Pinpoint the cell where the given text exists, returning its [X, Y] midpoint coordinate. 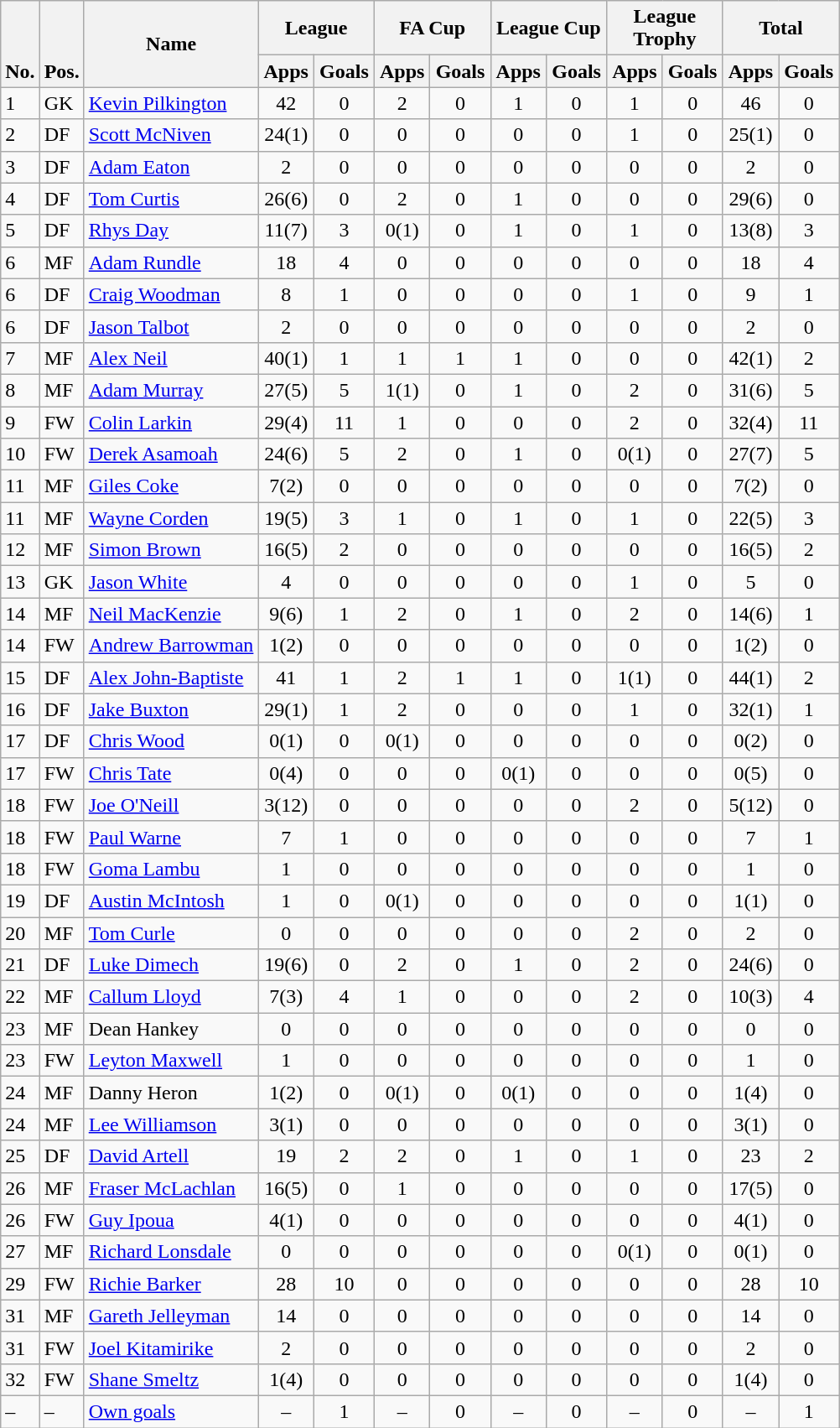
Richie Barker [171, 1284]
Alex John-Baptiste [171, 678]
22(5) [751, 518]
16 [20, 709]
13(8) [751, 231]
Jason Talbot [171, 326]
27 [20, 1252]
12 [20, 550]
Alex Neil [171, 358]
Rhys Day [171, 231]
Callum Lloyd [171, 997]
Luke Dimech [171, 965]
Leyton Maxwell [171, 1061]
41 [287, 678]
Chris Tate [171, 773]
Wayne Corden [171, 518]
0(2) [751, 741]
Scott McNiven [171, 135]
Simon Brown [171, 550]
League [317, 29]
Colin Larkin [171, 422]
25(1) [751, 135]
Tom Curtis [171, 199]
11(7) [287, 231]
5(12) [751, 805]
27(5) [287, 390]
14(6) [751, 614]
Own goals [171, 1411]
0(4) [287, 773]
Total [781, 29]
27(7) [751, 454]
46 [751, 103]
42(1) [751, 358]
29(6) [751, 199]
24(1) [287, 135]
9(6) [287, 614]
29 [20, 1284]
40(1) [287, 358]
Tom Curle [171, 933]
Adam Eaton [171, 167]
42 [287, 103]
Richard Lonsdale [171, 1252]
31(6) [751, 390]
21 [20, 965]
Joe O'Neill [171, 805]
Guy Ipoua [171, 1220]
Craig Woodman [171, 294]
Danny Heron [171, 1093]
32(4) [751, 422]
League Cup [548, 29]
Jake Buxton [171, 709]
19(6) [287, 965]
32(1) [751, 709]
7(3) [287, 997]
Name [171, 44]
League Trophy [666, 29]
22 [20, 997]
Adam Rundle [171, 262]
Goma Lambu [171, 869]
Fraser McLachlan [171, 1188]
FA Cup [433, 29]
No. [20, 44]
David Artell [171, 1156]
Shane Smeltz [171, 1379]
20 [20, 933]
Austin McIntosh [171, 901]
19(5) [287, 518]
Jason White [171, 582]
44(1) [751, 678]
Giles Coke [171, 486]
Pos. [62, 44]
Lee Williamson [171, 1124]
25 [20, 1156]
10(3) [751, 997]
13 [20, 582]
15 [20, 678]
Kevin Pilkington [171, 103]
29(1) [287, 709]
Neil MacKenzie [171, 614]
Adam Murray [171, 390]
Andrew Barrowman [171, 646]
Joel Kitamirike [171, 1348]
32 [20, 1379]
Gareth Jelleyman [171, 1316]
0(5) [751, 773]
Dean Hankey [171, 1029]
29(4) [287, 422]
26(6) [287, 199]
Paul Warne [171, 837]
Derek Asamoah [171, 454]
Chris Wood [171, 741]
17(5) [751, 1188]
3(12) [287, 805]
